Extract the [X, Y] coordinate from the center of the cell holding the provided text.  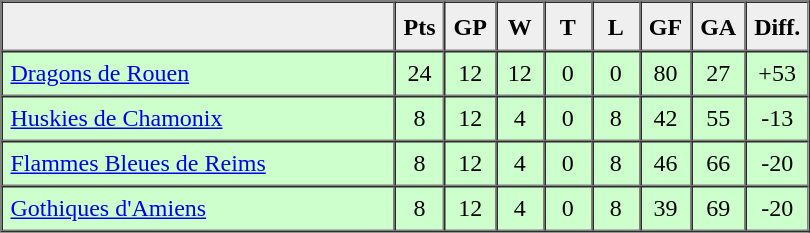
GA [718, 27]
80 [666, 74]
-13 [777, 118]
Diff. [777, 27]
66 [718, 164]
39 [666, 208]
W [520, 27]
27 [718, 74]
T [568, 27]
46 [666, 164]
Gothiques d'Amiens [198, 208]
L [616, 27]
Dragons de Rouen [198, 74]
24 [419, 74]
GP [470, 27]
69 [718, 208]
Pts [419, 27]
42 [666, 118]
+53 [777, 74]
GF [666, 27]
55 [718, 118]
Flammes Bleues de Reims [198, 164]
Huskies de Chamonix [198, 118]
